Capture the cell that displays the provided text and extract its (x, y) central coordinate. 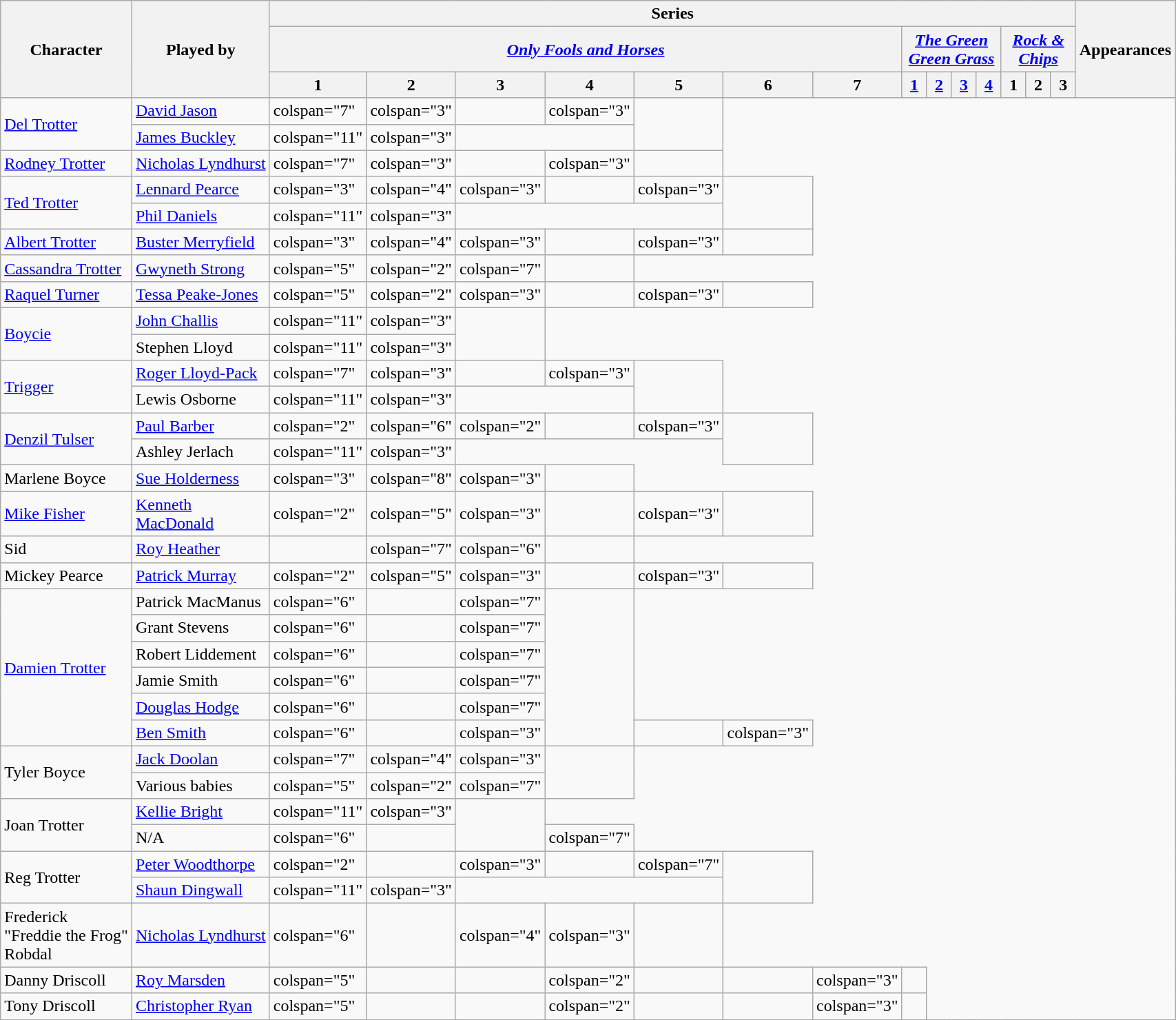
Marlene Boyce (66, 478)
Phil Daniels (200, 216)
Lennard Pearce (200, 190)
David Jason (200, 111)
Kenneth MacDonald (200, 514)
Patrick Murray (200, 575)
N/A (200, 838)
Cassandra Trotter (66, 268)
5 (679, 85)
Trigger (66, 387)
Tyler Boyce (66, 772)
Stephen Lloyd (200, 347)
Damien Trotter (66, 667)
Roy Marsden (200, 980)
Ben Smith (200, 733)
Paul Barber (200, 426)
Frederick "Freddie the Frog" Robdal (66, 935)
Shaun Dingwall (200, 890)
Played by (200, 50)
Albert Trotter (66, 242)
Sid (66, 549)
Robert Liddement (200, 654)
Rodney Trotter (66, 163)
Denzil Tulser (66, 439)
Gwyneth Strong (200, 268)
Raquel Turner (66, 294)
Del Trotter (66, 124)
7 (857, 85)
John Challis (200, 320)
Joan Trotter (66, 825)
Grant Stevens (200, 628)
Douglas Hodge (200, 706)
Buster Merryfield (200, 242)
Lewis Osborne (200, 400)
Sue Holderness (200, 478)
Christopher Ryan (200, 1006)
Reg Trotter (66, 877)
Tessa Peake-Jones (200, 294)
Tony Driscoll (66, 1006)
Boycie (66, 334)
Character (66, 50)
Roger Lloyd-Pack (200, 374)
Danny Driscoll (66, 980)
6 (768, 85)
James Buckley (200, 137)
Ted Trotter (66, 203)
Only Fools and Horses (586, 50)
Peter Woodthorpe (200, 864)
colspan="8" (411, 478)
Jamie Smith (200, 680)
Ashley Jerlach (200, 452)
Series (672, 14)
Jack Doolan (200, 759)
Patrick MacManus (200, 602)
Appearances (1125, 50)
Mickey Pearce (66, 575)
Roy Heather (200, 549)
Mike Fisher (66, 514)
Kellie Bright (200, 812)
Rock & Chips (1038, 50)
The Green Green Grass (951, 50)
Various babies (200, 785)
